Capture the cell that displays the provided text and extract its [X, Y] central coordinate. 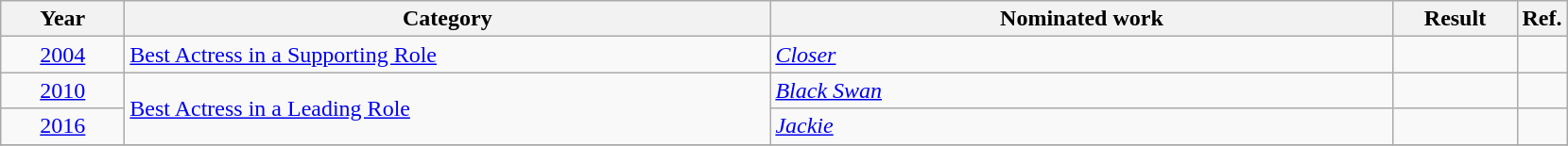
Result [1456, 19]
2010 [62, 90]
2004 [62, 55]
Closer [1081, 55]
Best Actress in a Leading Role [448, 108]
Ref. [1542, 19]
Jackie [1081, 126]
2016 [62, 126]
Nominated work [1081, 19]
Year [62, 19]
Category [448, 19]
Best Actress in a Supporting Role [448, 55]
Black Swan [1081, 90]
